Extract the (x, y) coordinate from the center of the cell holding the provided text.  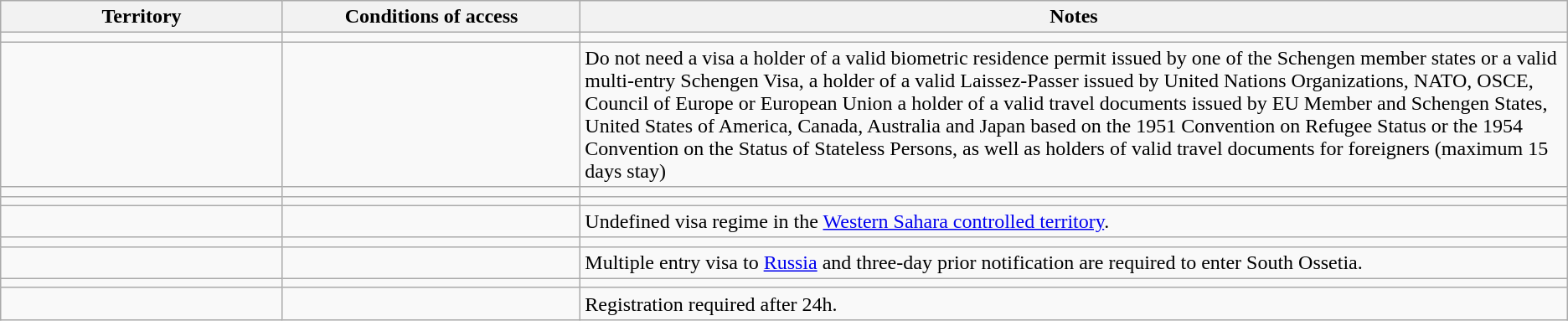
Notes (1074, 17)
Multiple entry visa to Russia and three-day prior notification are required to enter South Ossetia. (1074, 262)
Registration required after 24h. (1074, 303)
Conditions of access (431, 17)
Undefined visa regime in the Western Sahara controlled territory. (1074, 221)
Territory (142, 17)
